Pinpoint the cell where the given text exists, returning its [X, Y] midpoint coordinate. 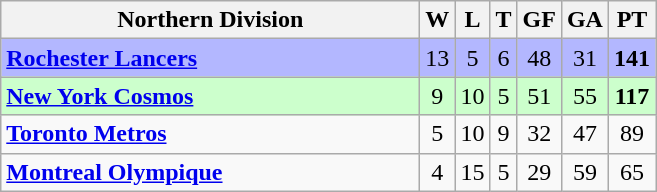
32 [539, 134]
New York Cosmos [210, 96]
W [438, 20]
Rochester Lancers [210, 58]
GF [539, 20]
GA [584, 20]
4 [438, 172]
L [472, 20]
47 [584, 134]
13 [438, 58]
65 [632, 172]
T [504, 20]
29 [539, 172]
48 [539, 58]
PT [632, 20]
89 [632, 134]
Montreal Olympique [210, 172]
Northern Division [210, 20]
51 [539, 96]
15 [472, 172]
117 [632, 96]
Toronto Metros [210, 134]
141 [632, 58]
31 [584, 58]
55 [584, 96]
59 [584, 172]
6 [504, 58]
